From the cell containing the given text, extract its center point as [x, y] coordinate. 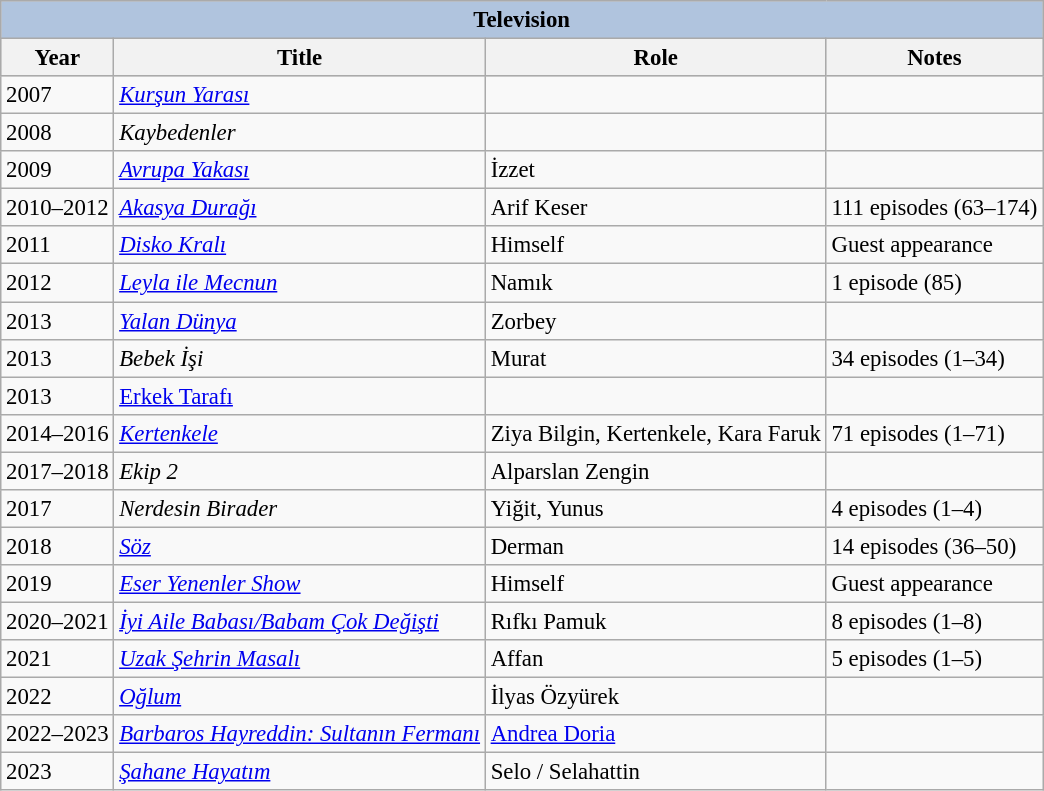
Andrea Doria [656, 734]
Selo / Selahattin [656, 772]
Söz [300, 546]
Arif Keser [656, 208]
2014–2016 [58, 433]
İyi Aile Babası/Babam Çok Değişti [300, 621]
2010–2012 [58, 208]
111 episodes (63–174) [934, 208]
5 episodes (1–5) [934, 659]
Television [522, 20]
Namık [656, 283]
Affan [656, 659]
2018 [58, 546]
Title [300, 58]
Şahane Hayatım [300, 772]
2021 [58, 659]
2011 [58, 245]
Eser Yenenler Show [300, 584]
2008 [58, 133]
Disko Kralı [300, 245]
2017–2018 [58, 471]
Year [58, 58]
Bebek İşi [300, 358]
Barbaros Hayreddin: Sultanın Fermanı [300, 734]
Avrupa Yakası [300, 170]
1 episode (85) [934, 283]
2017 [58, 509]
Murat [656, 358]
Zorbey [656, 321]
8 episodes (1–8) [934, 621]
Yiğit, Yunus [656, 509]
34 episodes (1–34) [934, 358]
2022–2023 [58, 734]
Leyla ile Mecnun [300, 283]
Uzak Şehrin Masalı [300, 659]
Kertenkele [300, 433]
Ekip 2 [300, 471]
Alparslan Zengin [656, 471]
İzzet [656, 170]
Kaybedenler [300, 133]
2009 [58, 170]
Kurşun Yarası [300, 95]
Akasya Durağı [300, 208]
Ziya Bilgin, Kertenkele, Kara Faruk [656, 433]
2022 [58, 697]
4 episodes (1–4) [934, 509]
2007 [58, 95]
2023 [58, 772]
Role [656, 58]
Rıfkı Pamuk [656, 621]
71 episodes (1–71) [934, 433]
Nerdesin Birader [300, 509]
Notes [934, 58]
2012 [58, 283]
2019 [58, 584]
14 episodes (36–50) [934, 546]
İlyas Özyürek [656, 697]
2020–2021 [58, 621]
Oğlum [300, 697]
Derman [656, 546]
Erkek Tarafı [300, 396]
Yalan Dünya [300, 321]
